From the cell containing the given text, extract its center point as [X, Y] coordinate. 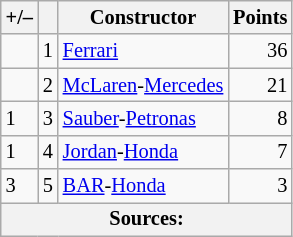
BAR-Honda [143, 186]
4 [48, 152]
2 [48, 85]
5 [48, 186]
Jordan-Honda [143, 152]
Sources: [147, 219]
Constructor [143, 17]
36 [260, 51]
8 [260, 118]
7 [260, 152]
Points [260, 17]
21 [260, 85]
Sauber-Petronas [143, 118]
McLaren-Mercedes [143, 85]
+/– [20, 17]
Ferrari [143, 51]
